Output the [x, y] coordinate of the center of the cell containing the given text.  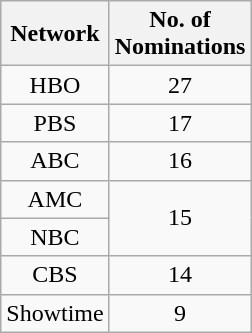
ABC [55, 161]
CBS [55, 275]
No. ofNominations [180, 34]
27 [180, 85]
Showtime [55, 313]
Network [55, 34]
15 [180, 218]
17 [180, 123]
16 [180, 161]
AMC [55, 199]
PBS [55, 123]
NBC [55, 237]
14 [180, 275]
HBO [55, 85]
9 [180, 313]
